Extract the [X, Y] coordinate from the center of the cell holding the provided text.  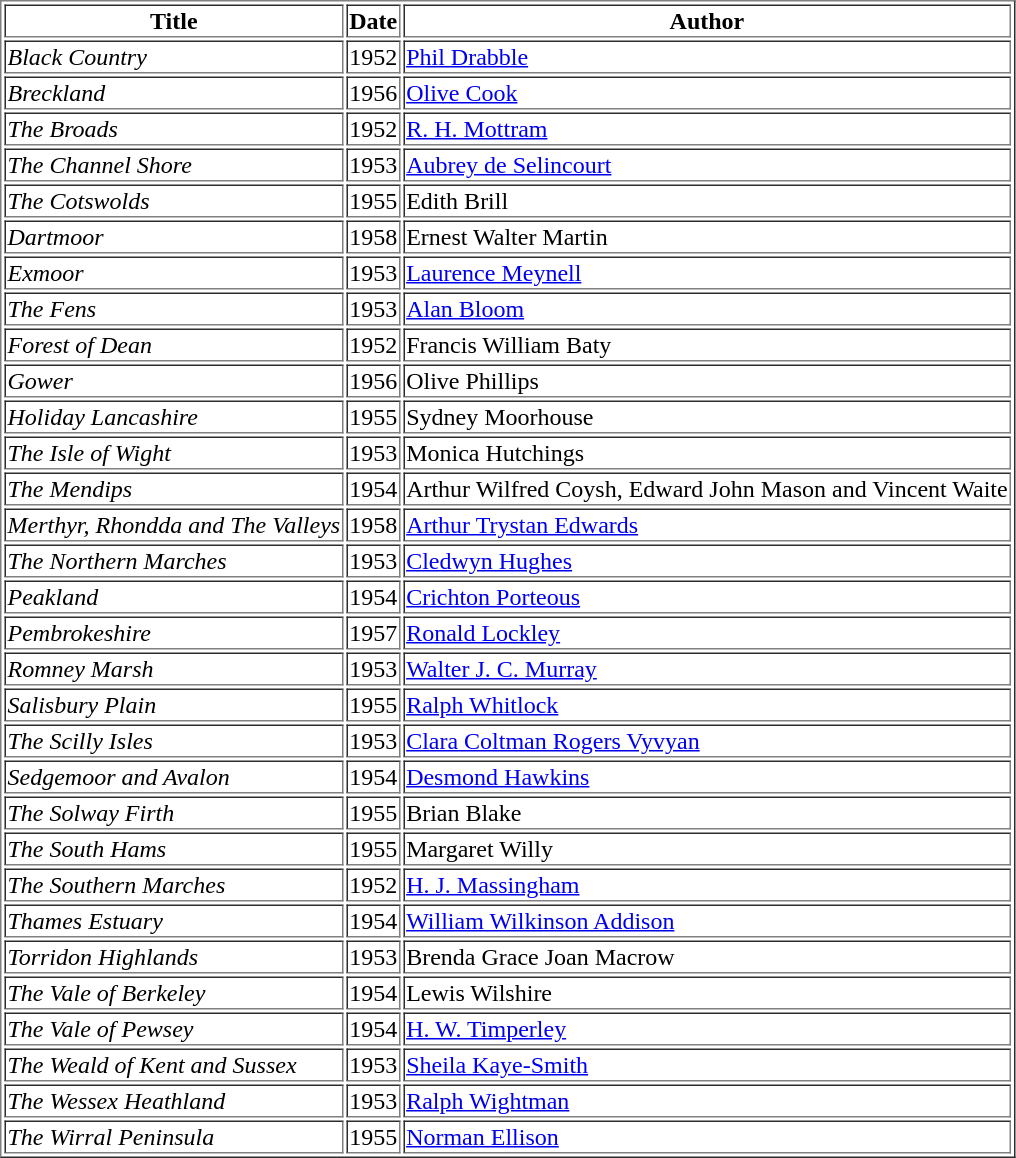
Forest of Dean [174, 344]
Brenda Grace Joan Macrow [707, 956]
Lewis Wilshire [707, 992]
Sedgemoor and Avalon [174, 776]
The Mendips [174, 488]
The South Hams [174, 848]
The Fens [174, 308]
Breckland [174, 92]
Margaret Willy [707, 848]
Francis William Baty [707, 344]
Holiday Lancashire [174, 416]
Pembrokeshire [174, 632]
The Broads [174, 128]
The Wirral Peninsula [174, 1136]
Date [373, 20]
Torridon Highlands [174, 956]
The Southern Marches [174, 884]
The Scilly Isles [174, 740]
William Wilkinson Addison [707, 920]
Laurence Meynell [707, 272]
Ralph Wightman [707, 1100]
Peakland [174, 596]
1957 [373, 632]
The Isle of Wight [174, 452]
Brian Blake [707, 812]
Aubrey de Selincourt [707, 164]
Phil Drabble [707, 56]
The Wessex Heathland [174, 1100]
Sydney Moorhouse [707, 416]
The Channel Shore [174, 164]
Title [174, 20]
Ralph Whitlock [707, 704]
The Solway Firth [174, 812]
Merthyr, Rhondda and The Valleys [174, 524]
Gower [174, 380]
Olive Cook [707, 92]
Crichton Porteous [707, 596]
Desmond Hawkins [707, 776]
Norman Ellison [707, 1136]
Ronald Lockley [707, 632]
Romney Marsh [174, 668]
The Weald of Kent and Sussex [174, 1064]
H. J. Massingham [707, 884]
Thames Estuary [174, 920]
Olive Phillips [707, 380]
Alan Bloom [707, 308]
Black Country [174, 56]
Walter J. C. Murray [707, 668]
R. H. Mottram [707, 128]
Arthur Trystan Edwards [707, 524]
H. W. Timperley [707, 1028]
The Vale of Berkeley [174, 992]
Edith Brill [707, 200]
Monica Hutchings [707, 452]
Salisbury Plain [174, 704]
The Northern Marches [174, 560]
Exmoor [174, 272]
Dartmoor [174, 236]
Sheila Kaye-Smith [707, 1064]
Author [707, 20]
Cledwyn Hughes [707, 560]
Arthur Wilfred Coysh, Edward John Mason and Vincent Waite [707, 488]
Clara Coltman Rogers Vyvyan [707, 740]
The Vale of Pewsey [174, 1028]
The Cotswolds [174, 200]
Ernest Walter Martin [707, 236]
